Identify which cell holds the provided text, then report its (X, Y) central coordinate. 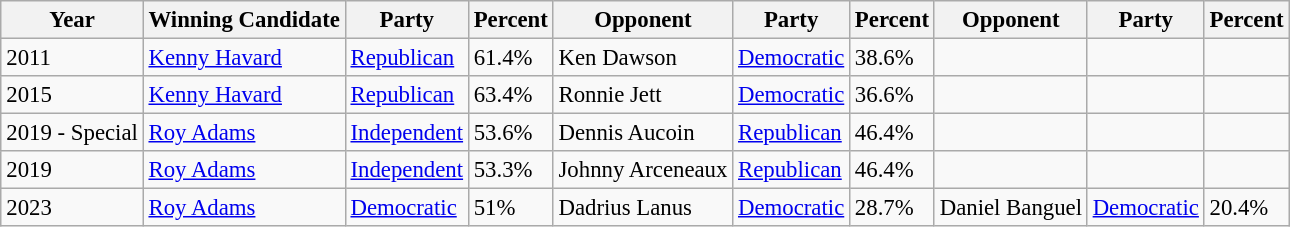
28.7% (892, 208)
2011 (72, 57)
38.6% (892, 57)
20.4% (1246, 208)
Daniel Banguel (1010, 208)
Dennis Aucoin (643, 133)
2019 (72, 170)
2015 (72, 95)
Winning Candidate (244, 20)
Ronnie Jett (643, 95)
61.4% (510, 57)
36.6% (892, 95)
Dadrius Lanus (643, 208)
Ken Dawson (643, 57)
63.4% (510, 95)
2019 - Special (72, 133)
53.3% (510, 170)
2023 (72, 208)
Johnny Arceneaux (643, 170)
Year (72, 20)
53.6% (510, 133)
51% (510, 208)
